For the text-containing cell, return its midpoint in [x, y] coordinate format. 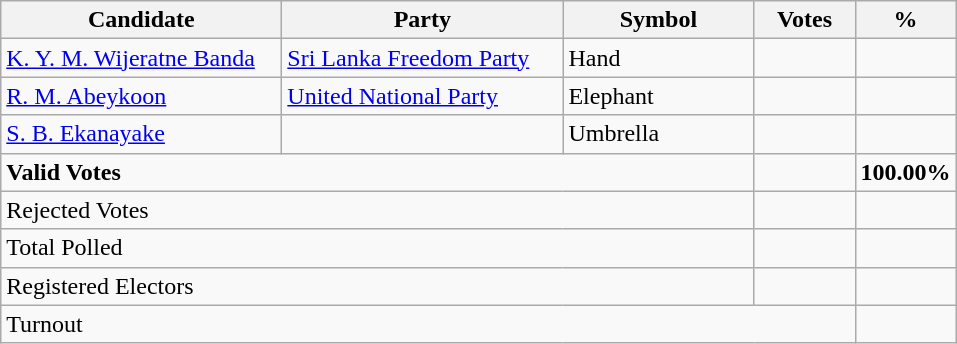
Symbol [658, 20]
Elephant [658, 96]
Sri Lanka Freedom Party [422, 58]
Umbrella [658, 134]
Party [422, 20]
Votes [804, 20]
United National Party [422, 96]
R. M. Abeykoon [142, 96]
S. B. Ekanayake [142, 134]
Candidate [142, 20]
Hand [658, 58]
Rejected Votes [378, 210]
Valid Votes [378, 172]
100.00% [906, 172]
K. Y. M. Wijeratne Banda [142, 58]
Total Polled [378, 248]
Turnout [428, 324]
% [906, 20]
Registered Electors [378, 286]
